Return [x, y] of the center of cell containing provided text 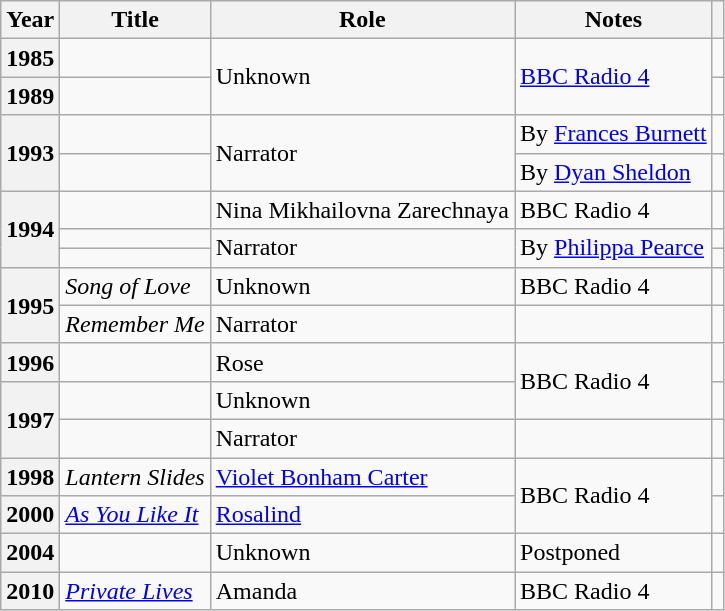
Amanda [362, 591]
1994 [30, 229]
Lantern Slides [135, 477]
Violet Bonham Carter [362, 477]
Postponed [613, 553]
Remember Me [135, 324]
1985 [30, 58]
2000 [30, 515]
1997 [30, 419]
As You Like It [135, 515]
Rose [362, 362]
1989 [30, 96]
Nina Mikhailovna Zarechnaya [362, 210]
1995 [30, 305]
1996 [30, 362]
Private Lives [135, 591]
By Frances Burnett [613, 134]
By Philippa Pearce [613, 248]
1998 [30, 477]
Rosalind [362, 515]
2010 [30, 591]
2004 [30, 553]
By Dyan Sheldon [613, 172]
Title [135, 20]
Role [362, 20]
Notes [613, 20]
1993 [30, 153]
Year [30, 20]
Song of Love [135, 286]
